Identify which cell holds the provided text, then report its (x, y) central coordinate. 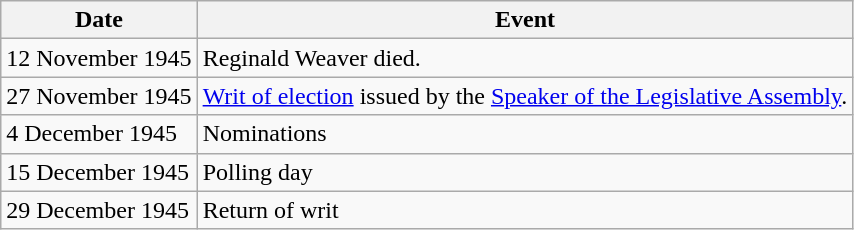
Nominations (525, 134)
Writ of election issued by the Speaker of the Legislative Assembly. (525, 96)
Polling day (525, 172)
Date (99, 20)
Return of writ (525, 210)
Reginald Weaver died. (525, 58)
29 December 1945 (99, 210)
Event (525, 20)
12 November 1945 (99, 58)
4 December 1945 (99, 134)
27 November 1945 (99, 96)
15 December 1945 (99, 172)
